Search for the cell housing the specified text and yield its (X, Y) center coordinate. 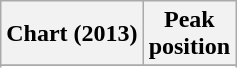
Peakposition (189, 34)
Chart (2013) (72, 34)
